Find where the given text appears and provide that cell's center as (x, y) coordinate. 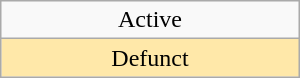
Defunct (150, 58)
Active (150, 20)
